Detect which cell encompasses the target text, then output its (X, Y) center coordinate. 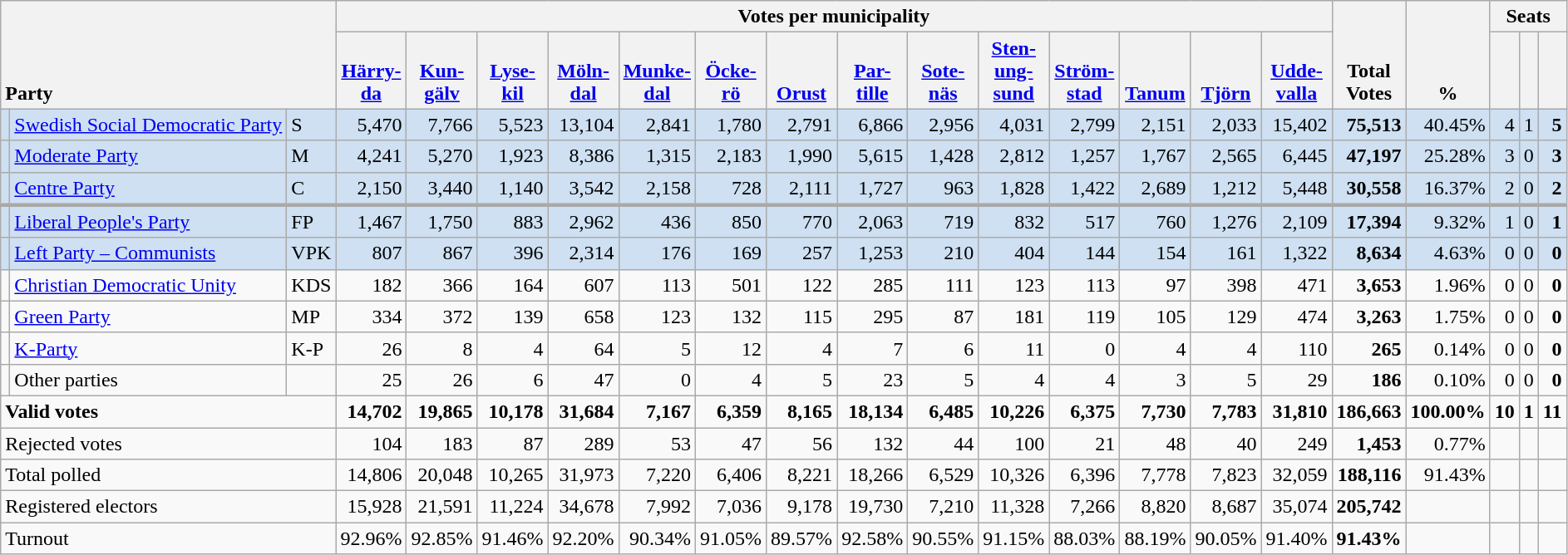
K-P (311, 348)
4,241 (371, 156)
2,689 (1156, 189)
8,165 (801, 411)
398 (1225, 285)
1,253 (873, 253)
5,615 (873, 156)
6,359 (732, 411)
91.05% (732, 538)
8,386 (584, 156)
Registered electors (168, 507)
Centre Party (148, 189)
Moderate Party (148, 156)
285 (873, 285)
2,033 (1225, 125)
11,224 (512, 507)
1,428 (943, 156)
18,134 (873, 411)
372 (442, 317)
29 (1297, 380)
44 (943, 443)
Total polled (168, 475)
Party (168, 55)
0.77% (1448, 443)
M (311, 156)
Sote- näs (943, 71)
5,270 (442, 156)
92.20% (584, 538)
34,678 (584, 507)
91.46% (512, 538)
1.96% (1448, 285)
64 (584, 348)
1,453 (1368, 443)
Liberal People's Party (148, 222)
7,220 (657, 475)
2,841 (657, 125)
119 (1084, 317)
75,513 (1368, 125)
8 (442, 348)
10,226 (1014, 411)
Other parties (148, 380)
Turnout (168, 538)
850 (732, 222)
471 (1297, 285)
176 (657, 253)
10 (1505, 411)
Valid votes (168, 411)
770 (801, 222)
Christian Democratic Unity (148, 285)
249 (1297, 443)
7,823 (1225, 475)
12 (732, 348)
48 (1156, 443)
0.14% (1448, 348)
1,212 (1225, 189)
47,197 (1368, 156)
7,210 (943, 507)
205,742 (1368, 507)
Kun- gälv (442, 71)
334 (371, 317)
1,990 (801, 156)
1,828 (1014, 189)
2,314 (584, 253)
KDS (311, 285)
3,653 (1368, 285)
Härry- da (371, 71)
17,394 (1368, 222)
Par- tille (873, 71)
7 (873, 348)
56 (801, 443)
658 (584, 317)
7,783 (1225, 411)
30,558 (1368, 189)
115 (801, 317)
3,542 (584, 189)
88.19% (1156, 538)
110 (1297, 348)
2,150 (371, 189)
1,276 (1225, 222)
807 (371, 253)
104 (371, 443)
7,992 (657, 507)
90.55% (943, 538)
6,375 (1084, 411)
40.45% (1448, 125)
35,074 (1297, 507)
10,326 (1014, 475)
122 (801, 285)
Rejected votes (168, 443)
13,104 (584, 125)
436 (657, 222)
2,791 (801, 125)
1.75% (1448, 317)
8,687 (1225, 507)
728 (732, 189)
154 (1156, 253)
3,263 (1368, 317)
1,140 (512, 189)
1,767 (1156, 156)
6,406 (732, 475)
89.57% (801, 538)
1,923 (512, 156)
C (311, 189)
188,116 (1368, 475)
1,467 (371, 222)
161 (1225, 253)
2,111 (801, 189)
Swedish Social Democratic Party (148, 125)
VPK (311, 253)
182 (371, 285)
139 (512, 317)
14,806 (371, 475)
607 (584, 285)
2,565 (1225, 156)
21,591 (442, 507)
15,928 (371, 507)
Öcke- rö (732, 71)
100 (1014, 443)
5,523 (512, 125)
3,440 (442, 189)
7,167 (657, 411)
5,448 (1297, 189)
6,485 (943, 411)
2,183 (732, 156)
Ström- stad (1084, 71)
32,059 (1297, 475)
169 (732, 253)
289 (584, 443)
25.28% (1448, 156)
8,221 (801, 475)
164 (512, 285)
760 (1156, 222)
S (311, 125)
31,810 (1297, 411)
Sten- ung- sund (1014, 71)
19,730 (873, 507)
9.32% (1448, 222)
Orust (801, 71)
FP (311, 222)
963 (943, 189)
295 (873, 317)
90.05% (1225, 538)
129 (1225, 317)
6,396 (1084, 475)
0.10% (1448, 380)
2,956 (943, 125)
40 (1225, 443)
8,820 (1156, 507)
186 (1368, 380)
6,529 (943, 475)
100.00% (1448, 411)
14,702 (371, 411)
1,422 (1084, 189)
2,151 (1156, 125)
Left Party – Communists (148, 253)
4.63% (1448, 253)
144 (1084, 253)
2,962 (584, 222)
2,799 (1084, 125)
183 (442, 443)
883 (512, 222)
7,266 (1084, 507)
105 (1156, 317)
265 (1368, 348)
2,812 (1014, 156)
88.03% (1084, 538)
23 (873, 380)
2,063 (873, 222)
1,315 (657, 156)
1,750 (442, 222)
1,727 (873, 189)
91.15% (1014, 538)
Munke- dal (657, 71)
501 (732, 285)
111 (943, 285)
Tjörn (1225, 71)
7,766 (442, 125)
19,865 (442, 411)
9,178 (801, 507)
474 (1297, 317)
97 (1156, 285)
210 (943, 253)
53 (657, 443)
MP (311, 317)
Tanum (1156, 71)
8,634 (1368, 253)
5,470 (371, 125)
6,866 (873, 125)
2,109 (1297, 222)
6,445 (1297, 156)
15,402 (1297, 125)
867 (442, 253)
Udde- valla (1297, 71)
21 (1084, 443)
7,036 (732, 507)
Votes per municipality (834, 17)
Möln- dal (584, 71)
10,265 (512, 475)
31,973 (584, 475)
18,266 (873, 475)
Seats (1528, 17)
92.85% (442, 538)
% (1448, 55)
90.34% (657, 538)
396 (512, 253)
91.40% (1297, 538)
719 (943, 222)
20,048 (442, 475)
Total Votes (1368, 55)
Lyse- kil (512, 71)
7,778 (1156, 475)
186,663 (1368, 411)
257 (801, 253)
1,780 (732, 125)
4,031 (1014, 125)
1,322 (1297, 253)
Green Party (148, 317)
2,158 (657, 189)
92.96% (371, 538)
31,684 (584, 411)
K-Party (148, 348)
366 (442, 285)
92.58% (873, 538)
7,730 (1156, 411)
25 (371, 380)
1,257 (1084, 156)
517 (1084, 222)
16.37% (1448, 189)
404 (1014, 253)
832 (1014, 222)
10,178 (512, 411)
11,328 (1014, 507)
181 (1014, 317)
